For the text-containing cell, return its midpoint in [X, Y] coordinate format. 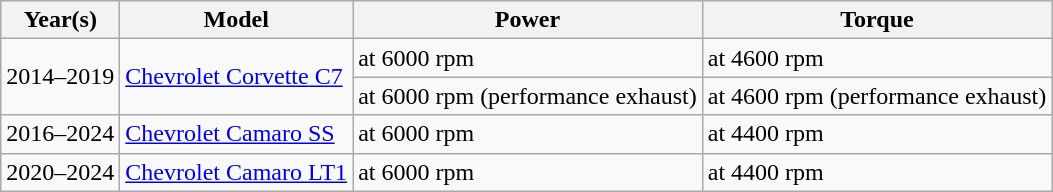
2020–2024 [60, 172]
Chevrolet Corvette C7 [236, 77]
at 6000 rpm (performance exhaust) [528, 96]
Year(s) [60, 20]
Chevrolet Camaro LT1 [236, 172]
Torque [877, 20]
Power [528, 20]
at 4600 rpm (performance exhaust) [877, 96]
2014–2019 [60, 77]
Chevrolet Camaro SS [236, 134]
at 4600 rpm [877, 58]
2016–2024 [60, 134]
Model [236, 20]
